For the text-containing cell, return its midpoint in [x, y] coordinate format. 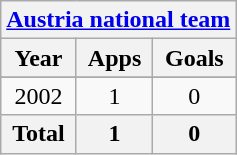
Goals [194, 58]
Austria national team [118, 20]
Apps [114, 58]
2002 [39, 96]
Year [39, 58]
Total [39, 134]
